For the text-containing cell, return its midpoint in (X, Y) coordinate format. 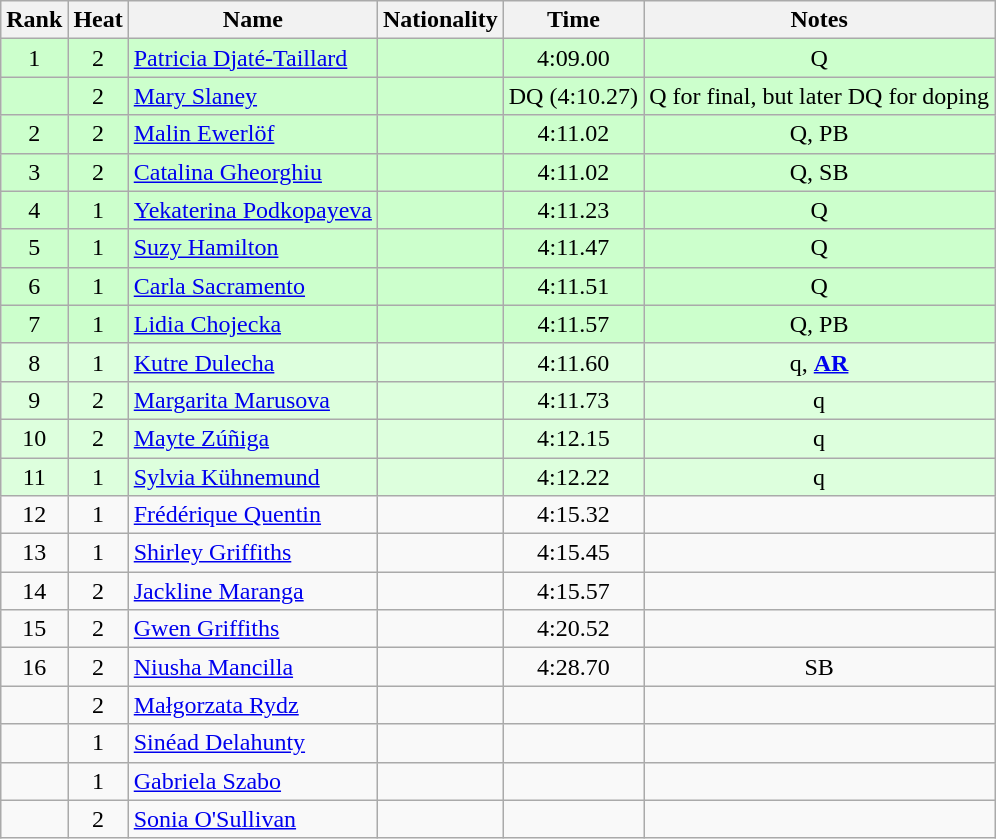
DQ (4:10.27) (573, 96)
5 (34, 248)
4 (34, 210)
11 (34, 477)
7 (34, 324)
4:12.15 (573, 438)
Jackline Maranga (252, 591)
4:11.23 (573, 210)
4:11.47 (573, 248)
4:12.22 (573, 477)
Shirley Griffiths (252, 553)
Patricia Djaté-Taillard (252, 58)
Lidia Chojecka (252, 324)
Q for final, but later DQ for doping (820, 96)
Mary Slaney (252, 96)
4:11.51 (573, 286)
Gabriela Szabo (252, 781)
4:15.45 (573, 553)
Gwen Griffiths (252, 629)
8 (34, 362)
4:11.57 (573, 324)
Notes (820, 20)
6 (34, 286)
4:11.73 (573, 400)
Time (573, 20)
Mayte Zúñiga (252, 438)
Heat (98, 20)
Yekaterina Podkopayeva (252, 210)
13 (34, 553)
10 (34, 438)
Malin Ewerlöf (252, 134)
4:11.60 (573, 362)
Carla Sacramento (252, 286)
Nationality (440, 20)
4:09.00 (573, 58)
Niusha Mancilla (252, 667)
Rank (34, 20)
9 (34, 400)
4:15.32 (573, 515)
q, AR (820, 362)
4:15.57 (573, 591)
Małgorzata Rydz (252, 705)
Kutre Dulecha (252, 362)
Catalina Gheorghiu (252, 172)
4:20.52 (573, 629)
Q, SB (820, 172)
14 (34, 591)
Sinéad Delahunty (252, 743)
12 (34, 515)
4:28.70 (573, 667)
Sonia O'Sullivan (252, 819)
16 (34, 667)
SB (820, 667)
Margarita Marusova (252, 400)
3 (34, 172)
15 (34, 629)
Sylvia Kühnemund (252, 477)
Name (252, 20)
Suzy Hamilton (252, 248)
Frédérique Quentin (252, 515)
